Scan for the cell matching the given text and deliver its (x, y) coordinate at center. 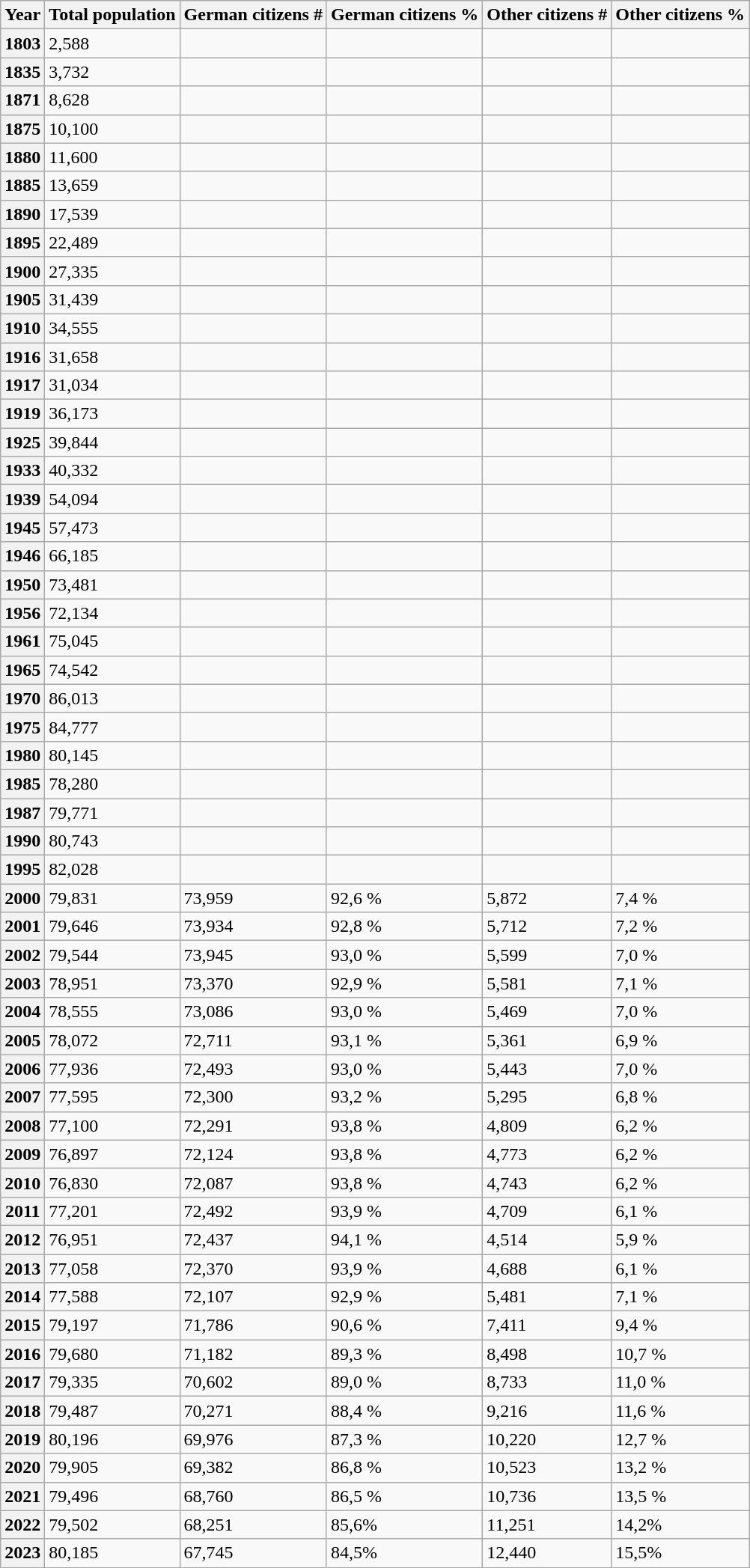
77,595 (112, 1097)
15,5% (680, 1553)
2019 (22, 1439)
13,2 % (680, 1468)
7,4 % (680, 898)
70,271 (253, 1411)
1885 (22, 186)
1890 (22, 214)
1985 (22, 784)
Total population (112, 15)
10,7 % (680, 1354)
31,439 (112, 299)
72,300 (253, 1097)
8,498 (547, 1354)
69,976 (253, 1439)
4,514 (547, 1239)
1900 (22, 271)
5,712 (547, 927)
67,745 (253, 1553)
1946 (22, 556)
77,100 (112, 1126)
79,496 (112, 1496)
79,680 (112, 1354)
2022 (22, 1525)
80,145 (112, 755)
79,487 (112, 1411)
9,4 % (680, 1326)
10,736 (547, 1496)
1917 (22, 385)
2008 (22, 1126)
12,440 (547, 1553)
1925 (22, 442)
1910 (22, 328)
71,182 (253, 1354)
2009 (22, 1154)
72,291 (253, 1126)
17,539 (112, 214)
1990 (22, 841)
80,196 (112, 1439)
2014 (22, 1297)
8,733 (547, 1382)
5,469 (547, 1012)
Other citizens % (680, 15)
75,045 (112, 641)
94,1 % (404, 1239)
2018 (22, 1411)
89,3 % (404, 1354)
66,185 (112, 556)
1871 (22, 100)
79,905 (112, 1468)
89,0 % (404, 1382)
10,220 (547, 1439)
82,028 (112, 870)
40,332 (112, 471)
74,542 (112, 670)
84,777 (112, 727)
2005 (22, 1040)
1875 (22, 129)
2023 (22, 1553)
77,058 (112, 1269)
73,934 (253, 927)
77,201 (112, 1211)
76,951 (112, 1239)
1880 (22, 157)
2003 (22, 983)
85,6% (404, 1525)
2020 (22, 1468)
78,951 (112, 983)
27,335 (112, 271)
1895 (22, 242)
1980 (22, 755)
Year (22, 15)
2015 (22, 1326)
2013 (22, 1269)
79,335 (112, 1382)
1803 (22, 43)
5,9 % (680, 1239)
2,588 (112, 43)
11,0 % (680, 1382)
92,8 % (404, 927)
German citizens % (404, 15)
80,185 (112, 1553)
70,602 (253, 1382)
73,370 (253, 983)
2006 (22, 1069)
5,361 (547, 1040)
5,481 (547, 1297)
86,5 % (404, 1496)
78,072 (112, 1040)
1995 (22, 870)
11,6 % (680, 1411)
11,251 (547, 1525)
79,197 (112, 1326)
10,523 (547, 1468)
Other citizens # (547, 15)
54,094 (112, 499)
57,473 (112, 528)
79,831 (112, 898)
2004 (22, 1012)
1919 (22, 414)
1975 (22, 727)
76,830 (112, 1183)
73,481 (112, 585)
2001 (22, 927)
78,280 (112, 784)
39,844 (112, 442)
79,646 (112, 927)
1835 (22, 72)
1965 (22, 670)
3,732 (112, 72)
6,8 % (680, 1097)
79,502 (112, 1525)
14,2% (680, 1525)
92,6 % (404, 898)
88,4 % (404, 1411)
73,086 (253, 1012)
93,1 % (404, 1040)
72,711 (253, 1040)
1961 (22, 641)
1950 (22, 585)
69,382 (253, 1468)
68,251 (253, 1525)
86,013 (112, 698)
1945 (22, 528)
5,599 (547, 955)
77,588 (112, 1297)
78,555 (112, 1012)
5,295 (547, 1097)
2007 (22, 1097)
2010 (22, 1183)
4,809 (547, 1126)
68,760 (253, 1496)
6,9 % (680, 1040)
1933 (22, 471)
4,773 (547, 1154)
77,936 (112, 1069)
2000 (22, 898)
80,743 (112, 841)
13,659 (112, 186)
4,743 (547, 1183)
4,709 (547, 1211)
72,087 (253, 1183)
9,216 (547, 1411)
2017 (22, 1382)
5,872 (547, 898)
79,544 (112, 955)
2002 (22, 955)
7,411 (547, 1326)
72,124 (253, 1154)
1939 (22, 499)
1916 (22, 357)
36,173 (112, 414)
72,492 (253, 1211)
73,945 (253, 955)
5,443 (547, 1069)
31,034 (112, 385)
72,107 (253, 1297)
86,8 % (404, 1468)
1987 (22, 812)
72,437 (253, 1239)
90,6 % (404, 1326)
4,688 (547, 1269)
1956 (22, 613)
2016 (22, 1354)
8,628 (112, 100)
1970 (22, 698)
87,3 % (404, 1439)
2021 (22, 1496)
1905 (22, 299)
22,489 (112, 242)
34,555 (112, 328)
31,658 (112, 357)
2011 (22, 1211)
84,5% (404, 1553)
13,5 % (680, 1496)
76,897 (112, 1154)
79,771 (112, 812)
5,581 (547, 983)
72,134 (112, 613)
2012 (22, 1239)
German citizens # (253, 15)
12,7 % (680, 1439)
11,600 (112, 157)
72,370 (253, 1269)
93,2 % (404, 1097)
10,100 (112, 129)
71,786 (253, 1326)
73,959 (253, 898)
72,493 (253, 1069)
7,2 % (680, 927)
